Detect which cell encompasses the target text, then output its [X, Y] center coordinate. 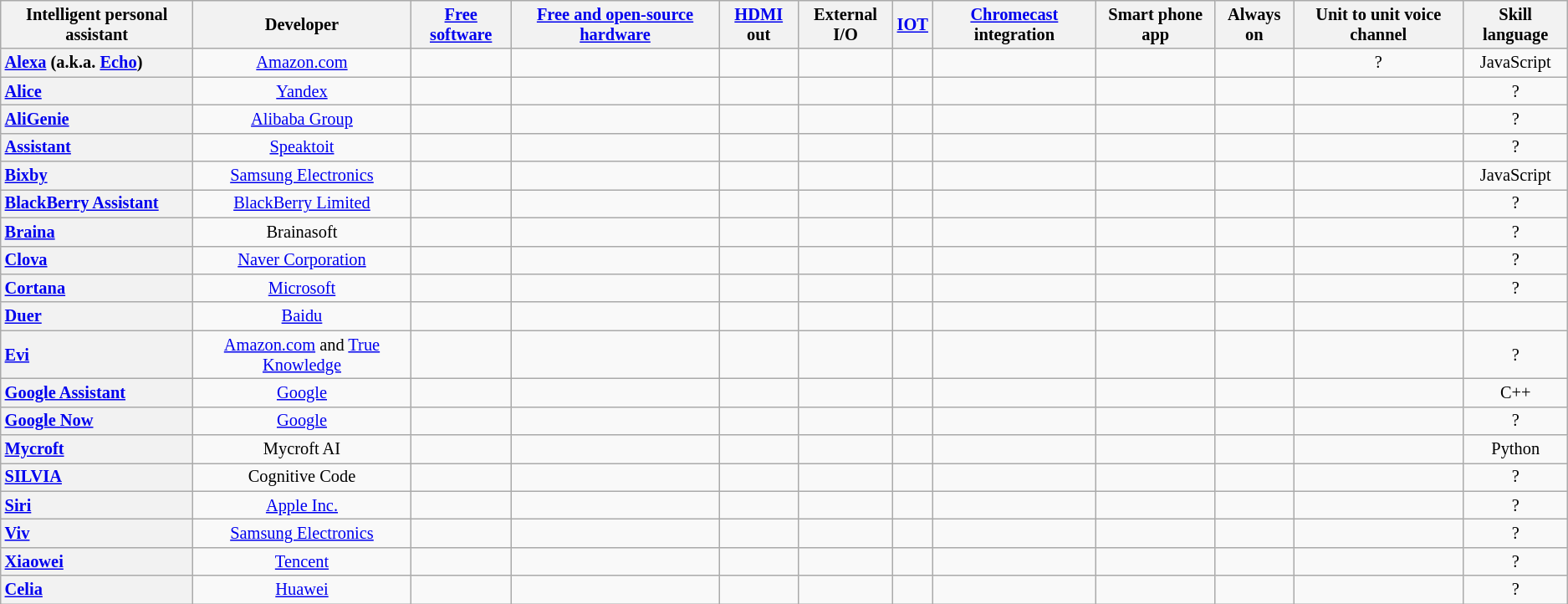
Microsoft [303, 288]
Apple Inc. [303, 505]
External I/O [845, 24]
Braina [97, 232]
Intelligent personal assistant [97, 24]
Free software [461, 24]
Yandex [303, 91]
Cognitive Code [303, 477]
Cortana [97, 288]
BlackBerry Limited [303, 203]
Tencent [303, 561]
Skill language [1515, 24]
Always on [1254, 24]
Naver Corporation [303, 260]
Assistant [97, 147]
Google Now [97, 421]
Mycroft [97, 449]
IOT [913, 24]
Google Assistant [97, 392]
Bixby [97, 176]
SILVIA [97, 477]
BlackBerry Assistant [97, 203]
Alexa (a.k.a. Echo) [97, 63]
Chromecast integration [1014, 24]
C++ [1515, 392]
Unit to unit voice channel [1378, 24]
Duer [97, 316]
HDMI out [758, 24]
Huawei [303, 590]
Smart phone app [1156, 24]
Evi [97, 355]
Free and open-source hardware [615, 24]
Baidu [303, 316]
Speaktoit [303, 147]
Viv [97, 533]
Python [1515, 449]
Celia [97, 590]
Alice [97, 91]
Alibaba Group [303, 119]
AliGenie [97, 119]
Siri [97, 505]
Clova [97, 260]
Brainasoft [303, 232]
Amazon.com [303, 63]
Amazon.com and True Knowledge [303, 355]
Mycroft AI [303, 449]
Xiaowei [97, 561]
Developer [303, 24]
